Find where the given text appears and provide that cell's center as (X, Y) coordinate. 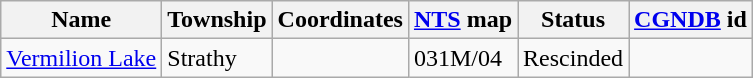
Vermilion Lake (82, 58)
Rescinded (574, 58)
Coordinates (340, 20)
031M/04 (462, 58)
Name (82, 20)
Status (574, 20)
CGNDB id (691, 20)
Township (217, 20)
Strathy (217, 58)
NTS map (462, 20)
